Extract the (x, y) coordinate from the center of the cell holding the provided text.  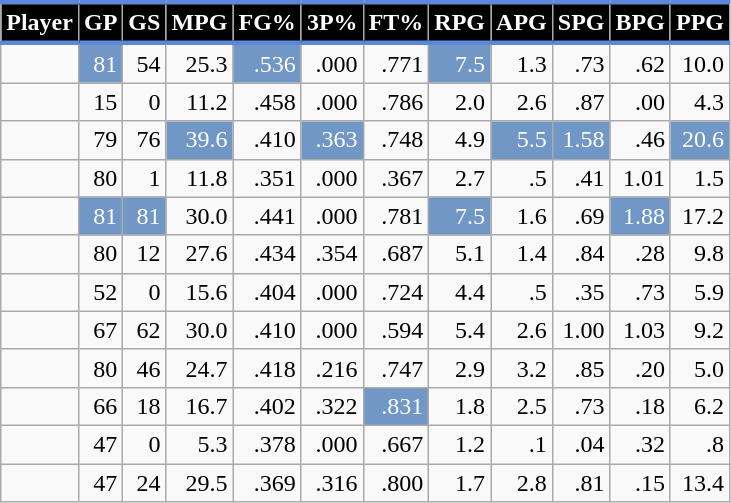
.8 (700, 444)
.322 (332, 406)
.800 (396, 483)
.32 (640, 444)
10.0 (700, 63)
1.00 (581, 330)
1.7 (460, 483)
.28 (640, 254)
.786 (396, 102)
62 (144, 330)
1.8 (460, 406)
15.6 (200, 292)
5.1 (460, 254)
66 (100, 406)
.441 (267, 216)
3P% (332, 22)
FG% (267, 22)
79 (100, 140)
.216 (332, 368)
4.3 (700, 102)
.434 (267, 254)
2.9 (460, 368)
2.7 (460, 178)
76 (144, 140)
13.4 (700, 483)
2.5 (522, 406)
1.03 (640, 330)
.536 (267, 63)
1.4 (522, 254)
3.2 (522, 368)
PPG (700, 22)
1.5 (700, 178)
.378 (267, 444)
12 (144, 254)
APG (522, 22)
9.8 (700, 254)
BPG (640, 22)
.46 (640, 140)
.363 (332, 140)
16.7 (200, 406)
SPG (581, 22)
1 (144, 178)
.724 (396, 292)
.69 (581, 216)
.367 (396, 178)
.35 (581, 292)
5.3 (200, 444)
1.2 (460, 444)
.84 (581, 254)
9.2 (700, 330)
1.6 (522, 216)
GP (100, 22)
46 (144, 368)
.458 (267, 102)
.781 (396, 216)
FT% (396, 22)
24.7 (200, 368)
MPG (200, 22)
5.9 (700, 292)
18 (144, 406)
39.6 (200, 140)
5.0 (700, 368)
15 (100, 102)
.687 (396, 254)
.594 (396, 330)
RPG (460, 22)
.41 (581, 178)
.00 (640, 102)
.748 (396, 140)
54 (144, 63)
1.58 (581, 140)
1.3 (522, 63)
11.8 (200, 178)
6.2 (700, 406)
4.9 (460, 140)
.404 (267, 292)
.369 (267, 483)
.20 (640, 368)
52 (100, 292)
2.8 (522, 483)
.747 (396, 368)
.771 (396, 63)
.316 (332, 483)
4.4 (460, 292)
2.0 (460, 102)
.87 (581, 102)
11.2 (200, 102)
.831 (396, 406)
25.3 (200, 63)
.18 (640, 406)
67 (100, 330)
17.2 (700, 216)
5.5 (522, 140)
.402 (267, 406)
.15 (640, 483)
.62 (640, 63)
GS (144, 22)
Player (40, 22)
.85 (581, 368)
27.6 (200, 254)
.667 (396, 444)
.418 (267, 368)
.1 (522, 444)
24 (144, 483)
.81 (581, 483)
.354 (332, 254)
.04 (581, 444)
1.88 (640, 216)
1.01 (640, 178)
29.5 (200, 483)
5.4 (460, 330)
20.6 (700, 140)
.351 (267, 178)
